Pinpoint the cell where the given text exists, returning its [x, y] midpoint coordinate. 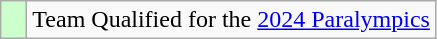
Team Qualified for the 2024 Paralympics [232, 20]
